Search for the cell housing the specified text and yield its [X, Y] center coordinate. 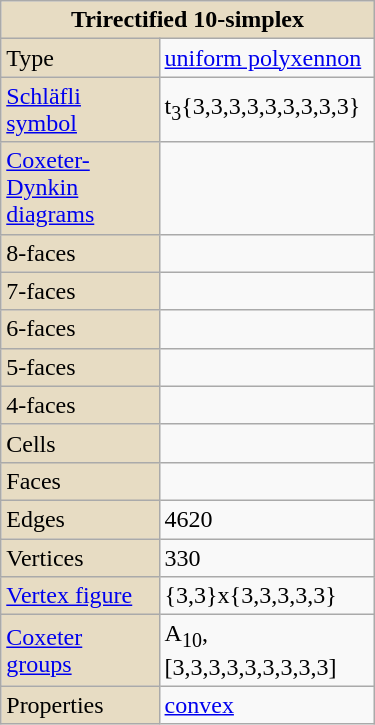
Edges [80, 519]
{3,3}x{3,3,3,3,3} [266, 596]
Vertex figure [80, 596]
A10, [3,3,3,3,3,3,3,3,3] [266, 650]
330 [266, 557]
Coxeter-Dynkin diagrams [80, 188]
Properties [80, 705]
convex [266, 705]
Type [80, 58]
8-faces [80, 253]
6-faces [80, 329]
Cells [80, 443]
Coxeter groups [80, 650]
Schläfli symbol [80, 110]
7-faces [80, 291]
Vertices [80, 557]
5-faces [80, 367]
4620 [266, 519]
t3{3,3,3,3,3,3,3,3,3} [266, 110]
uniform polyxennon [266, 58]
Trirectified 10-simplex [188, 20]
4-faces [80, 405]
Faces [80, 481]
